Return the [x, y] coordinate for the center point of the cell that contains the specified text.  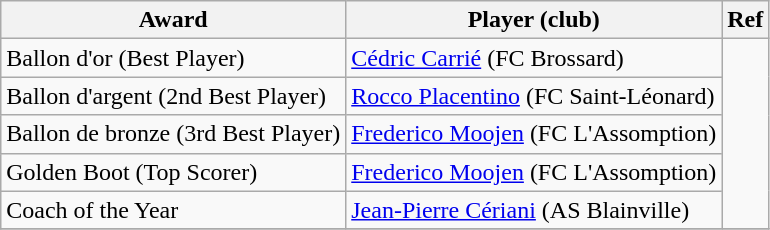
Rocco Placentino (FC Saint-Léonard) [534, 96]
Golden Boot (Top Scorer) [174, 172]
Ref [746, 20]
Player (club) [534, 20]
Coach of the Year [174, 210]
Cédric Carrié (FC Brossard) [534, 58]
Ballon d'argent (2nd Best Player) [174, 96]
Ballon d'or (Best Player) [174, 58]
Jean-Pierre Cériani (AS Blainville) [534, 210]
Ballon de bronze (3rd Best Player) [174, 134]
Award [174, 20]
